Determine the [x, y] coordinate at the center of the cell enclosing the given text.  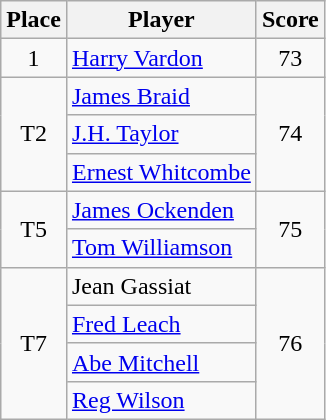
75 [290, 229]
James Ockenden [161, 210]
Tom Williamson [161, 248]
T5 [34, 229]
76 [290, 343]
74 [290, 134]
T2 [34, 134]
Jean Gassiat [161, 286]
Reg Wilson [161, 400]
Score [290, 20]
1 [34, 58]
T7 [34, 343]
73 [290, 58]
Fred Leach [161, 324]
Harry Vardon [161, 58]
Ernest Whitcombe [161, 172]
Abe Mitchell [161, 362]
Player [161, 20]
J.H. Taylor [161, 134]
Place [34, 20]
James Braid [161, 96]
